From the cell containing the given text, extract its center point as (x, y) coordinate. 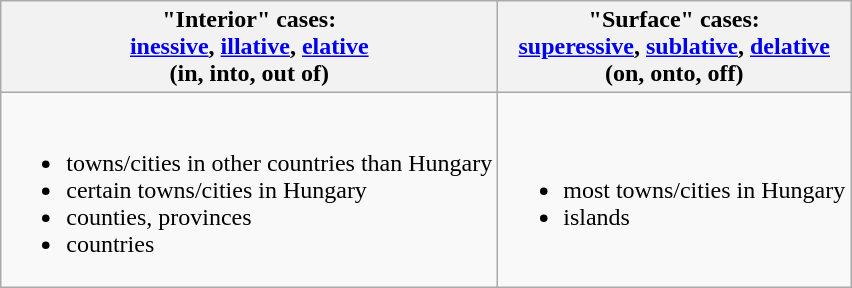
"Surface" cases:superessive, sublative, delative(on, onto, off) (674, 47)
"Interior" cases:inessive, illative, elative(in, into, out of) (250, 47)
most towns/cities in Hungaryislands (674, 190)
towns/cities in other countries than Hungarycertain towns/cities in Hungarycounties, provincescountries (250, 190)
